Capture the cell that displays the provided text and extract its [x, y] central coordinate. 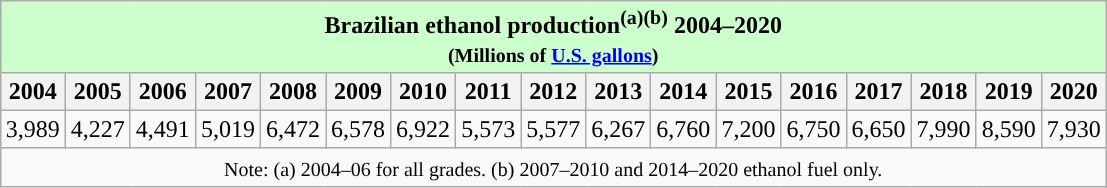
2007 [228, 91]
2013 [618, 91]
6,750 [814, 129]
Note: (a) 2004–06 for all grades. (b) 2007–2010 and 2014–2020 ethanol fuel only. [553, 167]
2010 [424, 91]
6,578 [358, 129]
2014 [684, 91]
6,472 [292, 129]
2016 [814, 91]
6,650 [878, 129]
6,267 [618, 129]
2008 [292, 91]
2020 [1074, 91]
7,990 [944, 129]
6,760 [684, 129]
5,573 [488, 129]
2018 [944, 91]
2019 [1008, 91]
7,200 [748, 129]
2017 [878, 91]
2012 [554, 91]
8,590 [1008, 129]
5,577 [554, 129]
2015 [748, 91]
4,227 [98, 129]
5,019 [228, 129]
2006 [162, 91]
2011 [488, 91]
2004 [32, 91]
3,989 [32, 129]
4,491 [162, 129]
7,930 [1074, 129]
2009 [358, 91]
2005 [98, 91]
Brazilian ethanol production(a)(b) 2004–2020(Millions of U.S. gallons) [553, 37]
6,922 [424, 129]
